Detect which cell encompasses the target text, then output its [X, Y] center coordinate. 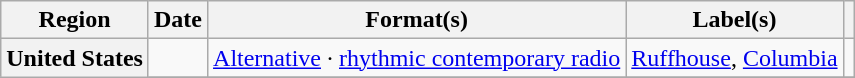
United States [75, 58]
Format(s) [417, 20]
Region [75, 20]
Alternative · rhythmic contemporary radio [417, 58]
Ruffhouse, Columbia [734, 58]
Date [178, 20]
Label(s) [734, 20]
